Find where the given text appears and provide that cell's center as (x, y) coordinate. 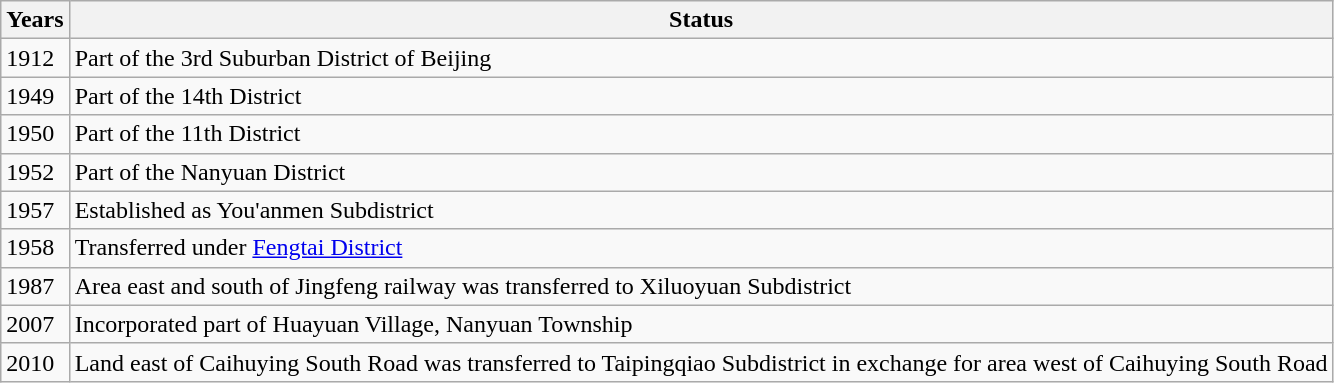
1987 (35, 286)
1952 (35, 172)
1957 (35, 210)
Years (35, 20)
Land east of Caihuying South Road was transferred to Taipingqiao Subdistrict in exchange for area west of Caihuying South Road (701, 362)
Transferred under Fengtai District (701, 248)
Part of the 14th District (701, 96)
Status (701, 20)
Part of the Nanyuan District (701, 172)
2007 (35, 324)
1950 (35, 134)
Incorporated part of Huayuan Village, Nanyuan Township (701, 324)
1958 (35, 248)
Area east and south of Jingfeng railway was transferred to Xiluoyuan Subdistrict (701, 286)
Part of the 3rd Suburban District of Beijing (701, 58)
1912 (35, 58)
1949 (35, 96)
Established as You'anmen Subdistrict (701, 210)
Part of the 11th District (701, 134)
2010 (35, 362)
